Determine the (x, y) coordinate at the center of the cell enclosing the given text.  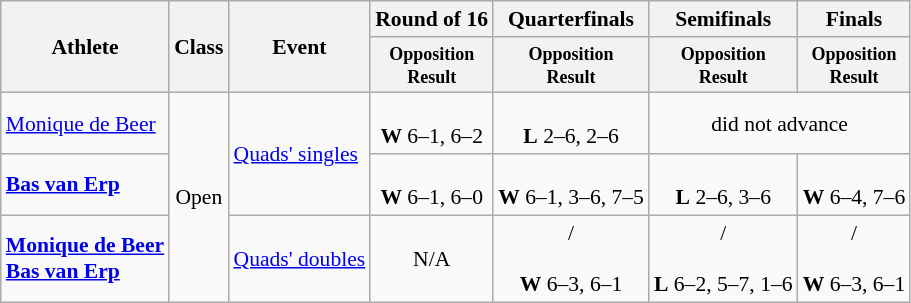
W 6–4, 7–6 (854, 184)
Monique de Beer (85, 124)
Finals (854, 19)
Athlete (85, 47)
L 2–6, 3–6 (724, 184)
W 6–1, 6–0 (432, 184)
W 6–1, 3–6, 7–5 (571, 184)
L 2–6, 2–6 (571, 124)
N/A (432, 258)
Quads' singles (299, 154)
Quads' doubles (299, 258)
/ L 6–2, 5–7, 1–6 (724, 258)
did not advance (780, 124)
W 6–1, 6–2 (432, 124)
Event (299, 47)
Semifinals (724, 19)
Quarterfinals (571, 19)
Bas van Erp (85, 184)
Open (198, 198)
Monique de Beer Bas van Erp (85, 258)
Class (198, 47)
Round of 16 (432, 19)
